Identify which cell holds the provided text, then report its (x, y) central coordinate. 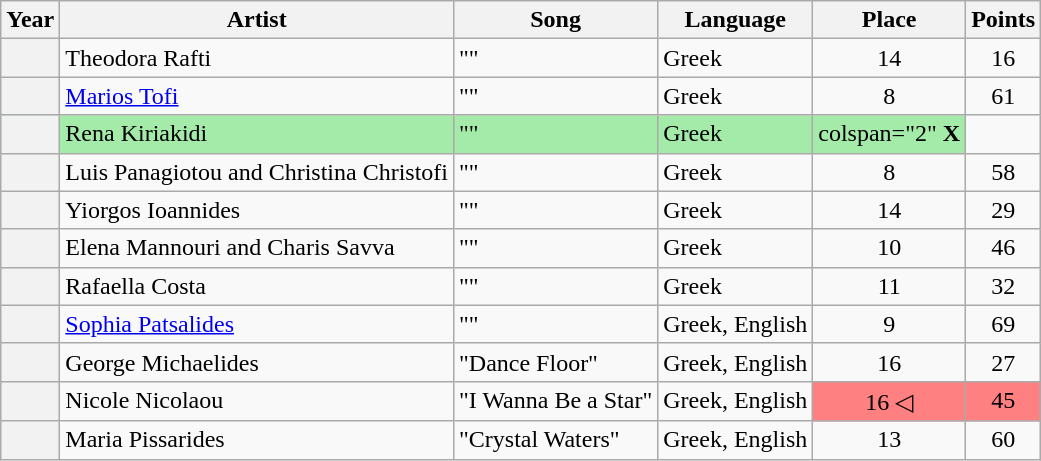
colspan="2" X (890, 134)
"Crystal Waters" (555, 440)
32 (1004, 286)
Theodora Rafti (257, 58)
45 (1004, 401)
29 (1004, 210)
Sophia Patsalides (257, 324)
Elena Mannouri and Charis Savva (257, 248)
46 (1004, 248)
61 (1004, 96)
"Dance Floor" (555, 362)
Song (555, 20)
Rena Kiriakidi (257, 134)
Nicole Nicolaou (257, 401)
Place (890, 20)
13 (890, 440)
11 (890, 286)
Points (1004, 20)
"I Wanna Be a Star" (555, 401)
60 (1004, 440)
27 (1004, 362)
Luis Panagiotou and Christina Christofi (257, 172)
Rafaella Costa (257, 286)
Artist (257, 20)
Marios Tofi (257, 96)
58 (1004, 172)
Year (30, 20)
16 ◁ (890, 401)
10 (890, 248)
Language (736, 20)
George Michaelides (257, 362)
Maria Pissarides (257, 440)
9 (890, 324)
Yiorgos Ioannides (257, 210)
69 (1004, 324)
